Capture the cell that displays the provided text and extract its (x, y) central coordinate. 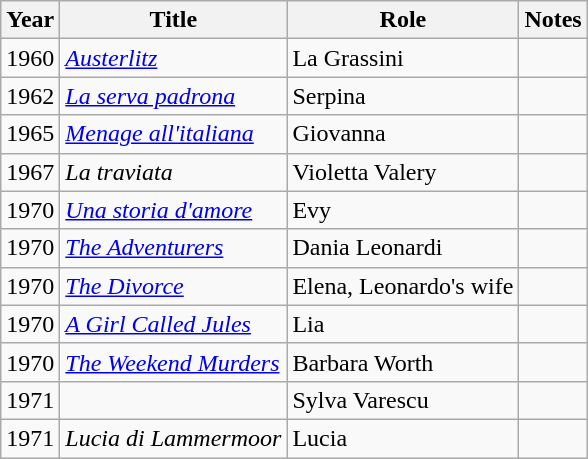
Lia (403, 324)
Una storia d'amore (174, 210)
La Grassini (403, 58)
Sylva Varescu (403, 400)
1967 (30, 172)
La serva padrona (174, 96)
The Weekend Murders (174, 362)
Menage all'italiana (174, 134)
Title (174, 20)
Lucia di Lammermoor (174, 438)
Violetta Valery (403, 172)
Dania Leonardi (403, 248)
Serpina (403, 96)
Notes (553, 20)
1960 (30, 58)
Elena, Leonardo's wife (403, 286)
Lucia (403, 438)
La traviata (174, 172)
Giovanna (403, 134)
Role (403, 20)
Year (30, 20)
Austerlitz (174, 58)
The Adventurers (174, 248)
1965 (30, 134)
Evy (403, 210)
Barbara Worth (403, 362)
1962 (30, 96)
The Divorce (174, 286)
A Girl Called Jules (174, 324)
